Scan for the cell matching the given text and deliver its [x, y] coordinate at center. 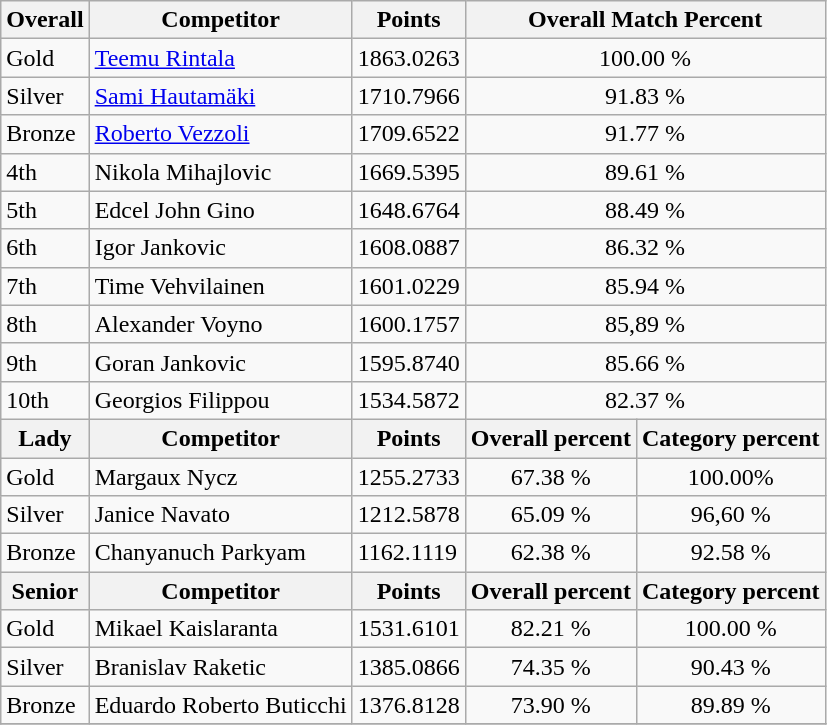
Goran Jankovic [220, 362]
Igor Jankovic [220, 248]
85.66 % [645, 362]
Lady [45, 438]
Teemu Rintala [220, 58]
65.09 % [550, 515]
6th [45, 248]
Margaux Nycz [220, 477]
82.37 % [645, 400]
1595.8740 [408, 362]
1162.1119 [408, 553]
73.90 % [550, 705]
Overall [45, 20]
Edcel John Gino [220, 210]
89.89 % [730, 705]
1534.5872 [408, 400]
74.35 % [550, 667]
1376.8128 [408, 705]
1709.6522 [408, 134]
Senior [45, 591]
88.49 % [645, 210]
1531.6101 [408, 629]
9th [45, 362]
Sami Hautamäki [220, 96]
92.58 % [730, 553]
Eduardo Roberto Buticchi [220, 705]
Chanyanuch Parkyam [220, 553]
1601.0229 [408, 286]
91.77 % [645, 134]
Georgios Filippou [220, 400]
Janice Navato [220, 515]
1710.7966 [408, 96]
Overall Match Percent [645, 20]
1212.5878 [408, 515]
Time Vehvilainen [220, 286]
Roberto Vezzoli [220, 134]
85,89 % [645, 324]
86.32 % [645, 248]
82.21 % [550, 629]
1648.6764 [408, 210]
100.00% [730, 477]
91.83 % [645, 96]
62.38 % [550, 553]
1863.0263 [408, 58]
10th [45, 400]
1255.2733 [408, 477]
Mikael Kaislaranta [220, 629]
1608.0887 [408, 248]
4th [45, 172]
5th [45, 210]
90.43 % [730, 667]
7th [45, 286]
1385.0866 [408, 667]
8th [45, 324]
89.61 % [645, 172]
Nikola Mihajlovic [220, 172]
67.38 % [550, 477]
Alexander Voyno [220, 324]
85.94 % [645, 286]
Branislav Raketic [220, 667]
1669.5395 [408, 172]
1600.1757 [408, 324]
96,60 % [730, 515]
